Pinpoint the cell where the given text exists, returning its (x, y) midpoint coordinate. 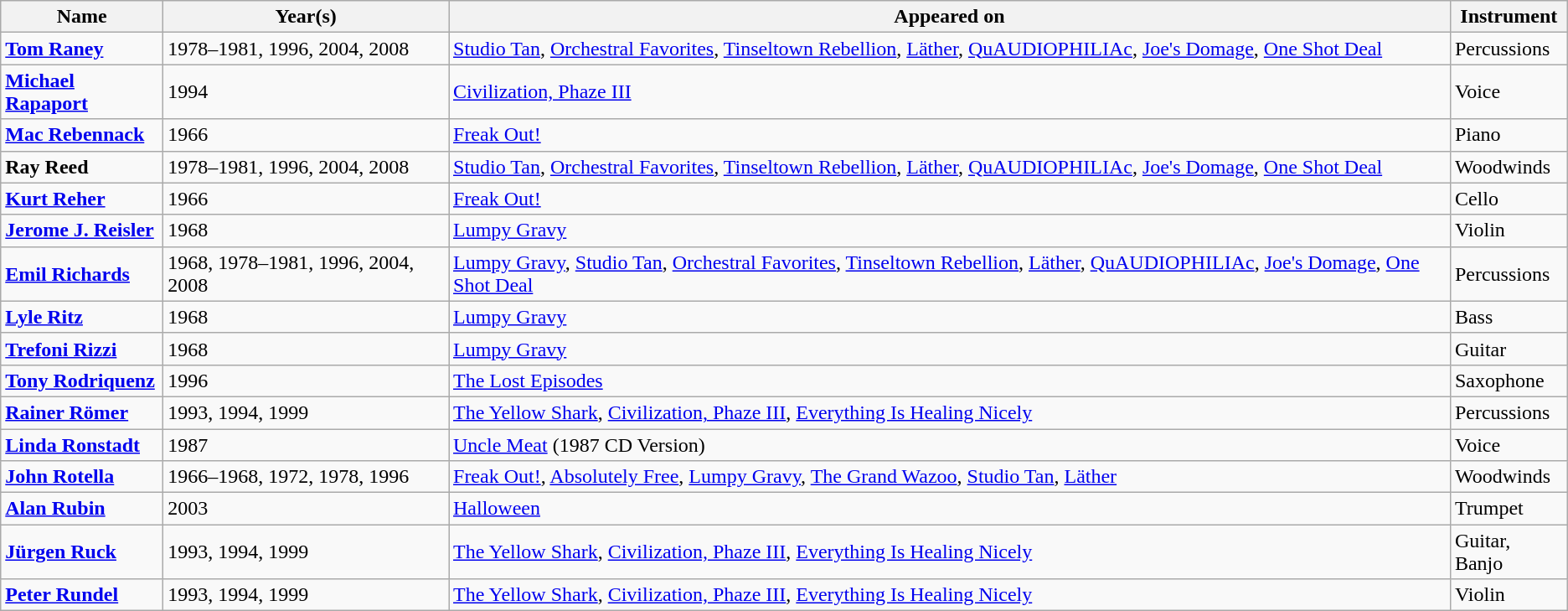
Trefoni Rizzi (82, 349)
Halloween (950, 509)
Jerome J. Reisler (82, 230)
John Rotella (82, 477)
Lyle Ritz (82, 317)
Piano (1509, 135)
Cello (1509, 199)
Mac Rebennack (82, 135)
1996 (307, 381)
1968, 1978–1981, 1996, 2004, 2008 (307, 273)
Lumpy Gravy, Studio Tan, Orchestral Favorites, Tinseltown Rebellion, Läther, QuAUDIOPHILIAc, Joe's Domage, One Shot Deal (950, 273)
Saxophone (1509, 381)
Rainer Römer (82, 412)
Instrument (1509, 17)
Trumpet (1509, 509)
Tony Rodriquenz (82, 381)
Linda Ronstadt (82, 445)
1987 (307, 445)
Uncle Meat (1987 CD Version) (950, 445)
2003 (307, 509)
Tom Raney (82, 49)
Emil Richards (82, 273)
Bass (1509, 317)
Kurt Reher (82, 199)
1966–1968, 1972, 1978, 1996 (307, 477)
Peter Rundel (82, 595)
1994 (307, 92)
Guitar, Banjo (1509, 551)
Guitar (1509, 349)
Alan Rubin (82, 509)
Name (82, 17)
Freak Out!, Absolutely Free, Lumpy Gravy, The Grand Wazoo, Studio Tan, Läther (950, 477)
Ray Reed (82, 167)
Appeared on (950, 17)
Year(s) (307, 17)
The Lost Episodes (950, 381)
Michael Rapaport (82, 92)
Jürgen Ruck (82, 551)
Civilization, Phaze III (950, 92)
